Output the (x, y) coordinate of the center of the cell containing the given text.  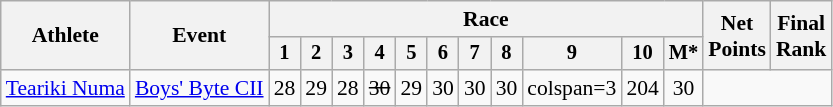
5 (411, 54)
M* (684, 54)
7 (475, 54)
6 (443, 54)
8 (507, 54)
Athlete (66, 36)
Teariki Numa (66, 88)
colspan=3 (572, 88)
204 (642, 88)
Race (486, 19)
NetPoints (737, 36)
1 (285, 54)
Event (200, 36)
10 (642, 54)
3 (348, 54)
Boys' Byte CII (200, 88)
Final Rank (802, 36)
9 (572, 54)
2 (316, 54)
4 (380, 54)
